Find where the given text appears and provide that cell's center as (X, Y) coordinate. 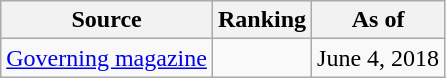
Source (107, 20)
June 4, 2018 (378, 58)
Governing magazine (107, 58)
As of (378, 20)
Ranking (262, 20)
